Locate the cell with the specified text and output its (X, Y) center coordinate. 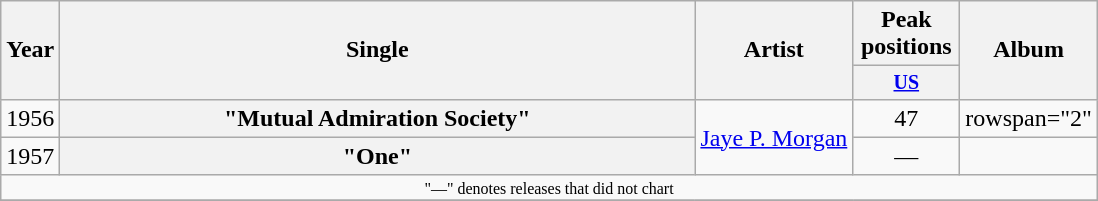
rowspan="2" (1029, 118)
1957 (30, 156)
Artist (774, 50)
"—" denotes releases that did not chart (550, 187)
Peak positions (906, 34)
1956 (30, 118)
US (906, 82)
Album (1029, 50)
"Mutual Admiration Society" (378, 118)
"One" (378, 156)
Single (378, 50)
Year (30, 50)
Jaye P. Morgan (774, 137)
— (906, 156)
47 (906, 118)
